Identify which cell holds the provided text, then report its (x, y) central coordinate. 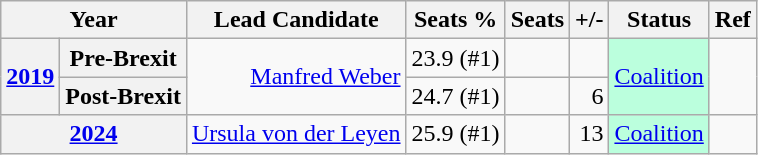
23.9 (#1) (456, 58)
2024 (94, 134)
Pre-Brexit (124, 58)
Year (94, 20)
Ursula von der Leyen (296, 134)
6 (590, 96)
Manfred Weber (296, 77)
Post-Brexit (124, 96)
Lead Candidate (296, 20)
+/- (590, 20)
Ref (732, 20)
2019 (30, 77)
Status (659, 20)
24.7 (#1) (456, 96)
Seats (537, 20)
13 (590, 134)
25.9 (#1) (456, 134)
Seats % (456, 20)
